Return (x, y) of the center of cell containing provided text 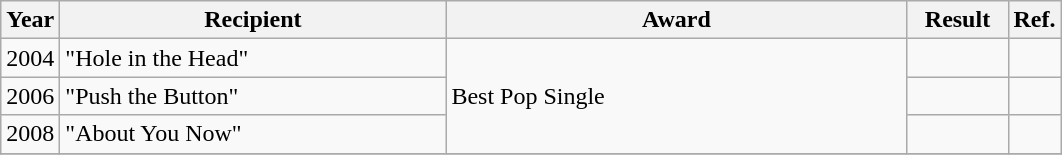
Recipient (253, 20)
Best Pop Single (676, 96)
Result (958, 20)
"Hole in the Head" (253, 58)
Award (676, 20)
Year (30, 20)
"About You Now" (253, 134)
Ref. (1034, 20)
2006 (30, 96)
"Push the Button" (253, 96)
2008 (30, 134)
2004 (30, 58)
